From the cell containing the given text, extract its center point as [X, Y] coordinate. 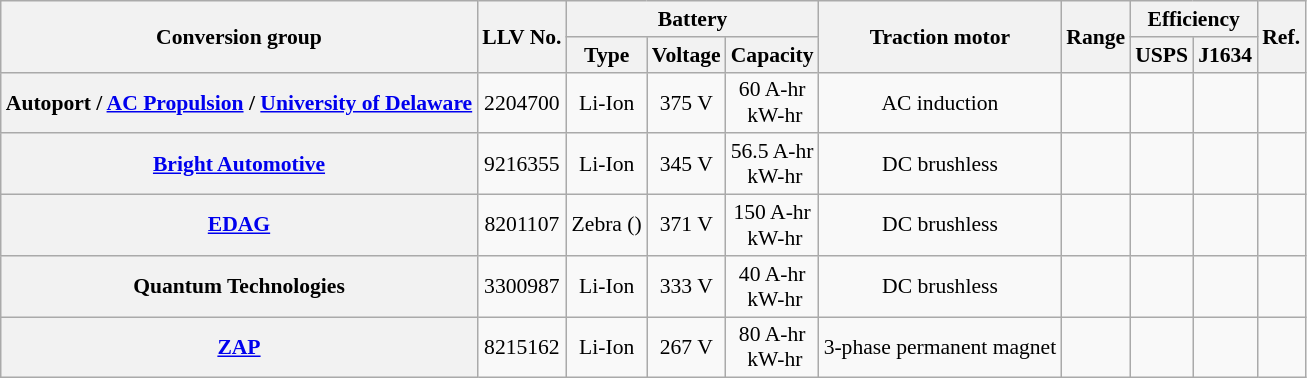
LLV No. [522, 36]
333 V [686, 286]
Conversion group [239, 36]
2204700 [522, 102]
Range [1096, 36]
60 A-hr kW-hr [772, 102]
267 V [686, 348]
USPS [1162, 55]
80 A-hr kW-hr [772, 348]
Quantum Technologies [239, 286]
8201107 [522, 226]
Type [607, 55]
40 A-hr kW-hr [772, 286]
AC induction [940, 102]
Voltage [686, 55]
Battery [693, 19]
371 V [686, 226]
9216355 [522, 164]
Bright Automotive [239, 164]
Traction motor [940, 36]
Ref. [1281, 36]
345 V [686, 164]
Autoport / AC Propulsion / University of Delaware [239, 102]
150 A-hr kW-hr [772, 226]
EDAG [239, 226]
375 V [686, 102]
3-phase permanent magnet [940, 348]
56.5 A-hr kW-hr [772, 164]
J1634 [1225, 55]
8215162 [522, 348]
Efficiency [1194, 19]
ZAP [239, 348]
Zebra () [607, 226]
3300987 [522, 286]
Capacity [772, 55]
